From the cell containing the given text, extract its center point as (x, y) coordinate. 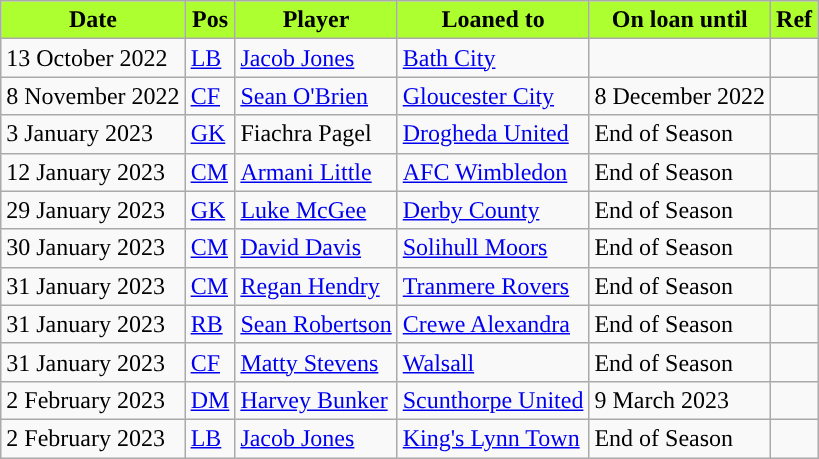
Loaned to (493, 20)
Derby County (493, 210)
Harvey Bunker (316, 400)
30 January 2023 (93, 248)
AFC Wimbledon (493, 172)
David Davis (316, 248)
13 October 2022 (93, 58)
Drogheda United (493, 134)
DM (210, 400)
Armani Little (316, 172)
9 March 2023 (680, 400)
Bath City (493, 58)
Player (316, 20)
Scunthorpe United (493, 400)
On loan until (680, 20)
Sean Robertson (316, 324)
Matty Stevens (316, 362)
Solihull Moors (493, 248)
Fiachra Pagel (316, 134)
RB (210, 324)
29 January 2023 (93, 210)
12 January 2023 (93, 172)
Pos (210, 20)
Tranmere Rovers (493, 286)
Ref (794, 20)
8 November 2022 (93, 96)
Sean O'Brien (316, 96)
King's Lynn Town (493, 438)
Luke McGee (316, 210)
Walsall (493, 362)
Crewe Alexandra (493, 324)
Gloucester City (493, 96)
Date (93, 20)
8 December 2022 (680, 96)
Regan Hendry (316, 286)
3 January 2023 (93, 134)
